Search for the cell housing the specified text and yield its [x, y] center coordinate. 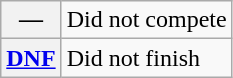
DNF [31, 58]
— [31, 20]
Did not compete [146, 20]
Did not finish [146, 58]
